Find where the given text appears and provide that cell's center as [x, y] coordinate. 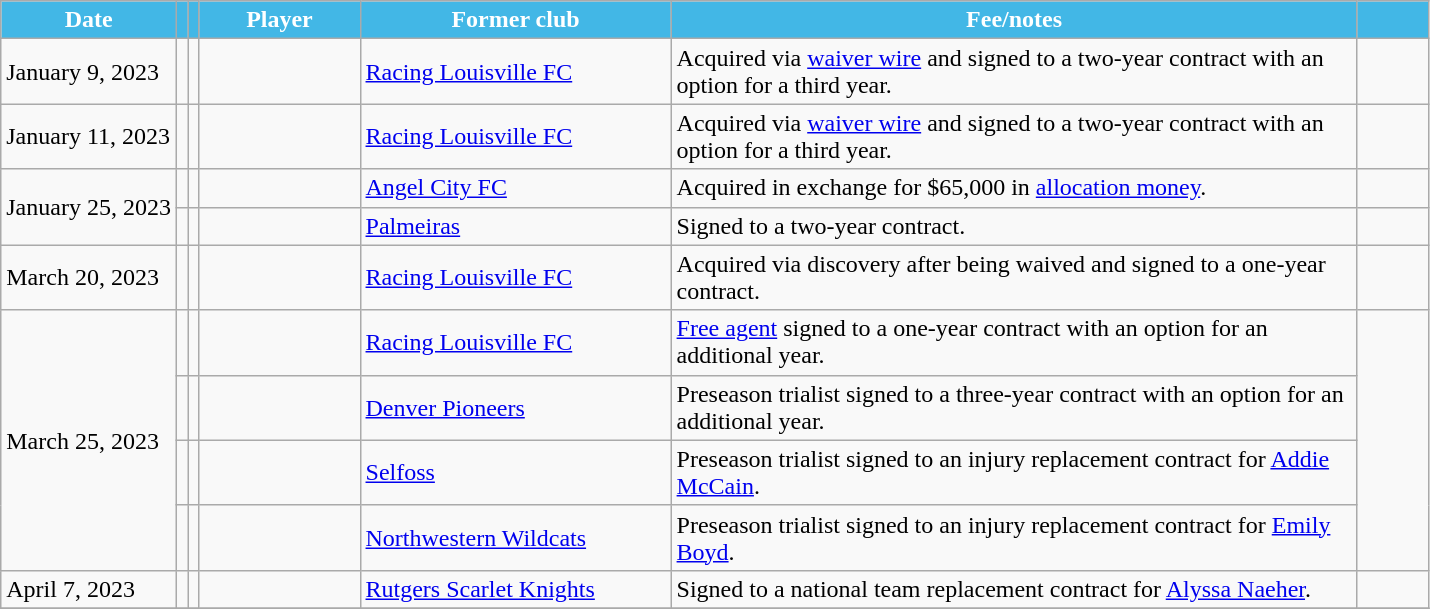
January 11, 2023 [89, 136]
Preseason trialist signed to an injury replacement contract for Addie McCain. [1014, 472]
January 9, 2023 [89, 72]
Palmeiras [516, 226]
Rutgers Scarlet Knights [516, 589]
Acquired in exchange for $65,000 in allocation money. [1014, 188]
Angel City FC [516, 188]
January 25, 2023 [89, 207]
Preseason trialist signed to a three-year contract with an option for an additional year. [1014, 408]
Signed to a two-year contract. [1014, 226]
Denver Pioneers [516, 408]
March 20, 2023 [89, 278]
Acquired via discovery after being waived and signed to a one-year contract. [1014, 278]
March 25, 2023 [89, 440]
Date [89, 20]
Selfoss [516, 472]
Former club [516, 20]
Northwestern Wildcats [516, 538]
Fee/notes [1014, 20]
Player [280, 20]
Signed to a national team replacement contract for Alyssa Naeher. [1014, 589]
April 7, 2023 [89, 589]
Preseason trialist signed to an injury replacement contract for Emily Boyd. [1014, 538]
Free agent signed to a one-year contract with an option for an additional year. [1014, 342]
